Scan for the cell matching the given text and deliver its [x, y] coordinate at center. 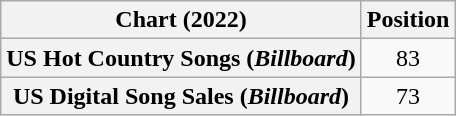
Position [408, 20]
73 [408, 96]
US Hot Country Songs (Billboard) [181, 58]
83 [408, 58]
US Digital Song Sales (Billboard) [181, 96]
Chart (2022) [181, 20]
